Locate the cell with the specified text and output its [x, y] center coordinate. 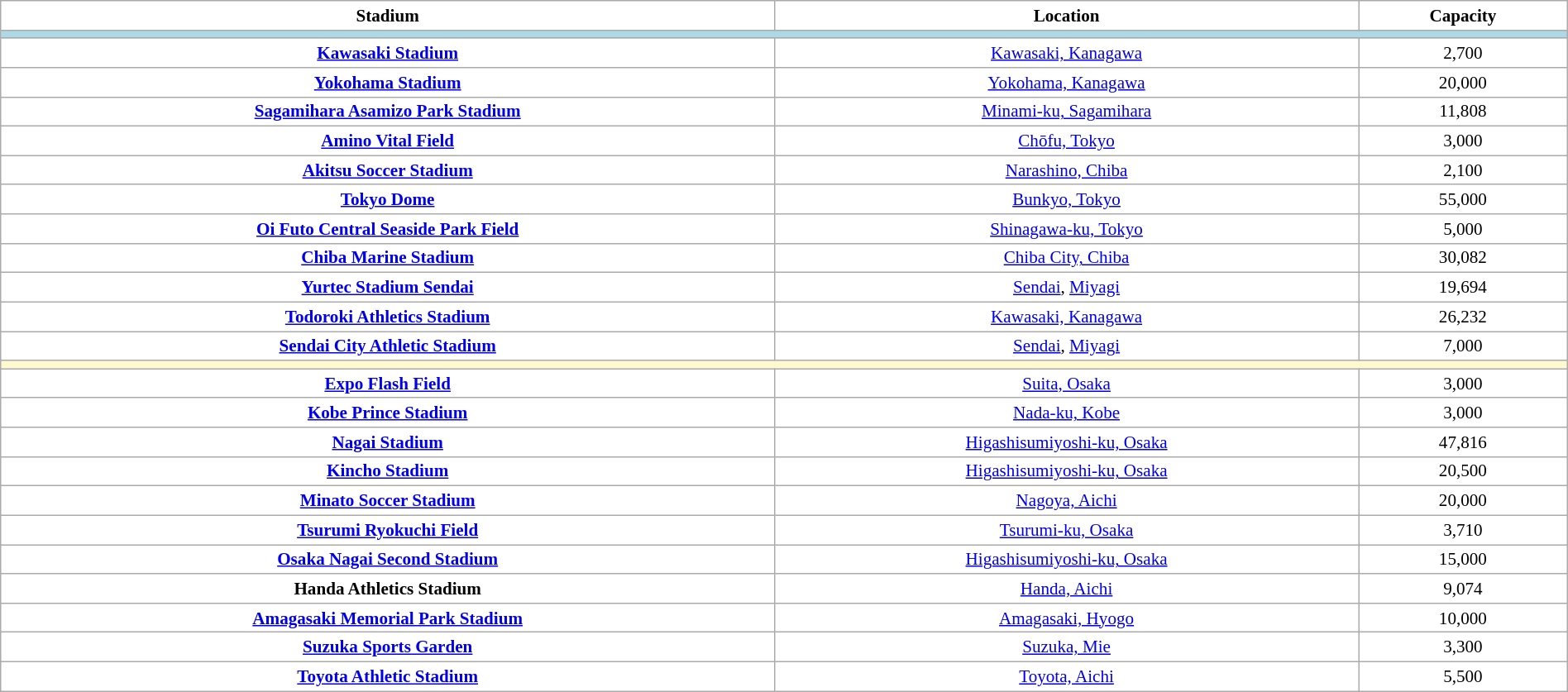
2,100 [1464, 170]
3,300 [1464, 647]
Handa, Aichi [1067, 589]
Shinagawa-ku, Tokyo [1067, 228]
26,232 [1464, 316]
Kobe Prince Stadium [388, 412]
Amino Vital Field [388, 141]
Chōfu, Tokyo [1067, 141]
Expo Flash Field [388, 384]
Yurtec Stadium Sendai [388, 288]
Nagoya, Aichi [1067, 501]
9,074 [1464, 589]
Akitsu Soccer Stadium [388, 170]
Kawasaki Stadium [388, 53]
Amagasaki Memorial Park Stadium [388, 617]
Yokohama, Kanagawa [1067, 83]
Todoroki Athletics Stadium [388, 316]
Stadium [388, 15]
2,700 [1464, 53]
Sendai City Athletic Stadium [388, 346]
55,000 [1464, 198]
15,000 [1464, 559]
47,816 [1464, 441]
30,082 [1464, 258]
5,000 [1464, 228]
Suzuka, Mie [1067, 647]
Tokyo Dome [388, 198]
Location [1067, 15]
Chiba Marine Stadium [388, 258]
7,000 [1464, 346]
Tsurumi Ryokuchi Field [388, 529]
Suzuka Sports Garden [388, 647]
Minami-ku, Sagamihara [1067, 111]
Tsurumi-ku, Osaka [1067, 529]
Capacity [1464, 15]
19,694 [1464, 288]
3,710 [1464, 529]
Kincho Stadium [388, 471]
Chiba City, Chiba [1067, 258]
Osaka Nagai Second Stadium [388, 559]
Oi Futo Central Seaside Park Field [388, 228]
Suita, Osaka [1067, 384]
Minato Soccer Stadium [388, 501]
Amagasaki, Hyogo [1067, 617]
Toyota Athletic Stadium [388, 676]
Sagamihara Asamizo Park Stadium [388, 111]
Toyota, Aichi [1067, 676]
20,500 [1464, 471]
Yokohama Stadium [388, 83]
11,808 [1464, 111]
Nagai Stadium [388, 441]
Nada-ku, Kobe [1067, 412]
Narashino, Chiba [1067, 170]
Handa Athletics Stadium [388, 589]
5,500 [1464, 676]
10,000 [1464, 617]
Bunkyo, Tokyo [1067, 198]
